Return the [x, y] coordinate for the center point of the cell that contains the specified text.  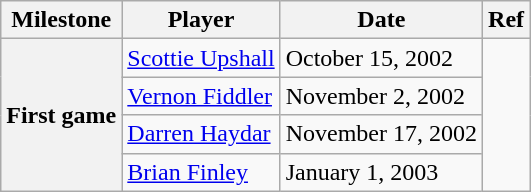
October 15, 2002 [381, 58]
Vernon Fiddler [201, 96]
November 2, 2002 [381, 96]
Player [201, 20]
Brian Finley [201, 172]
January 1, 2003 [381, 172]
Ref [506, 20]
First game [62, 115]
November 17, 2002 [381, 134]
Darren Haydar [201, 134]
Scottie Upshall [201, 58]
Milestone [62, 20]
Date [381, 20]
